Return the [x, y] coordinate for the center point of the cell that contains the specified text.  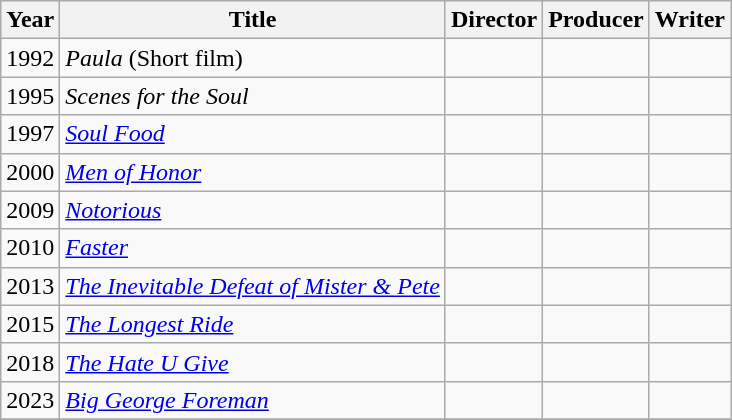
Director [494, 20]
Paula (Short film) [253, 58]
1992 [30, 58]
1995 [30, 96]
Men of Honor [253, 172]
2018 [30, 362]
Writer [690, 20]
The Inevitable Defeat of Mister & Pete [253, 286]
2023 [30, 400]
Soul Food [253, 134]
Notorious [253, 210]
2009 [30, 210]
2000 [30, 172]
2010 [30, 248]
2013 [30, 286]
The Hate U Give [253, 362]
Scenes for the Soul [253, 96]
Year [30, 20]
2015 [30, 324]
Big George Foreman [253, 400]
Producer [596, 20]
The Longest Ride [253, 324]
1997 [30, 134]
Title [253, 20]
Faster [253, 248]
